Locate the cell with the specified text and output its (X, Y) center coordinate. 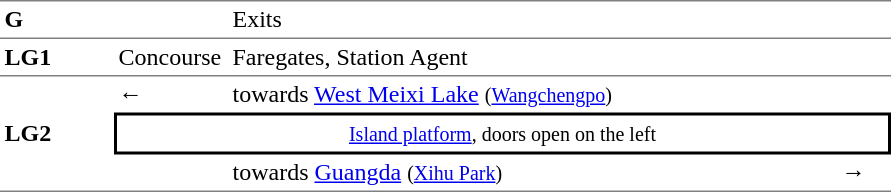
LG1 (57, 58)
LG2 (57, 134)
Island platform, doors open on the left (502, 133)
Faregates, Station Agent (532, 58)
Exits (532, 20)
G (57, 20)
← (171, 94)
Concourse (171, 58)
→ (864, 173)
towards Guangda (Xihu Park) (532, 173)
towards West Meixi Lake (Wangchengpo) (532, 94)
